For the text-containing cell, return its midpoint in (X, Y) coordinate format. 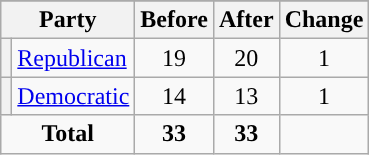
Democratic (74, 96)
19 (174, 58)
14 (174, 96)
After (246, 20)
13 (246, 96)
Before (174, 20)
Total (68, 134)
Party (68, 20)
Republican (74, 58)
20 (246, 58)
Change (324, 20)
